Output the (X, Y) coordinate of the center of the cell containing the given text.  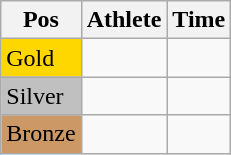
Athlete (124, 20)
Silver (41, 96)
Time (199, 20)
Bronze (41, 134)
Gold (41, 58)
Pos (41, 20)
